Search for the cell housing the specified text and yield its [x, y] center coordinate. 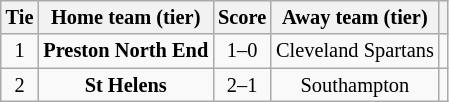
Score [242, 17]
St Helens [126, 85]
Tie [20, 17]
Away team (tier) [355, 17]
Cleveland Spartans [355, 51]
Preston North End [126, 51]
1 [20, 51]
1–0 [242, 51]
Southampton [355, 85]
2–1 [242, 85]
Home team (tier) [126, 17]
2 [20, 85]
